Capture the cell that displays the provided text and extract its [X, Y] central coordinate. 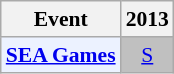
2013 [148, 19]
SEA Games [61, 55]
Event [61, 19]
S [148, 55]
